For the text-containing cell, return its midpoint in (X, Y) coordinate format. 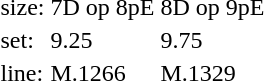
9.25 (102, 40)
